Identify which cell holds the provided text, then report its [X, Y] central coordinate. 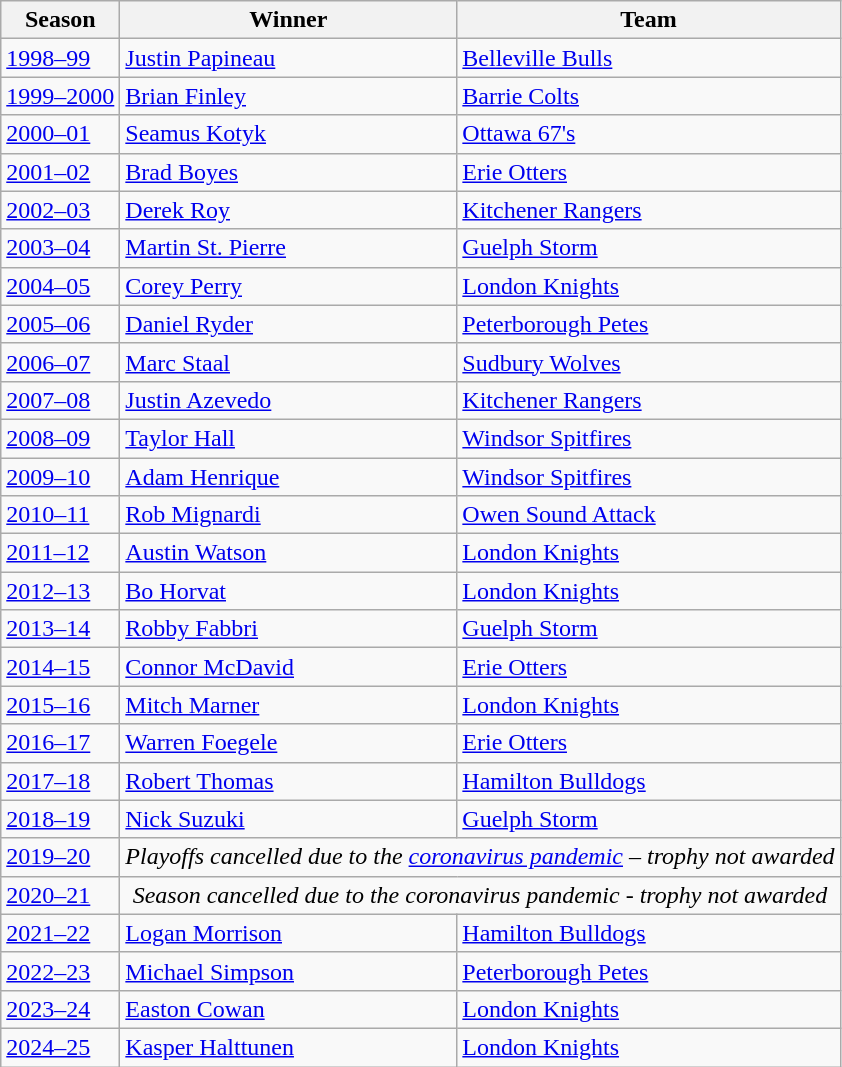
Kasper Halttunen [288, 1047]
2005–06 [60, 324]
2003–04 [60, 248]
2009–10 [60, 477]
Sudbury Wolves [648, 362]
Connor McDavid [288, 667]
Corey Perry [288, 286]
2011–12 [60, 553]
2017–18 [60, 781]
Marc Staal [288, 362]
2018–19 [60, 819]
2019–20 [60, 857]
Playoffs cancelled due to the coronavirus pandemic – trophy not awarded [480, 857]
2002–03 [60, 210]
2023–24 [60, 1009]
2000–01 [60, 134]
Nick Suzuki [288, 819]
Rob Mignardi [288, 515]
Adam Henrique [288, 477]
2007–08 [60, 400]
Barrie Colts [648, 96]
2021–22 [60, 933]
2016–17 [60, 743]
2004–05 [60, 286]
Robert Thomas [288, 781]
1999–2000 [60, 96]
Brian Finley [288, 96]
Season [60, 20]
Derek Roy [288, 210]
2013–14 [60, 629]
Austin Watson [288, 553]
Daniel Ryder [288, 324]
Martin St. Pierre [288, 248]
2008–09 [60, 438]
Owen Sound Attack [648, 515]
Team [648, 20]
Seamus Kotyk [288, 134]
2001–02 [60, 172]
Belleville Bulls [648, 58]
2010–11 [60, 515]
Ottawa 67's [648, 134]
Bo Horvat [288, 591]
Warren Foegele [288, 743]
2014–15 [60, 667]
Winner [288, 20]
Taylor Hall [288, 438]
2015–16 [60, 705]
Justin Azevedo [288, 400]
Mitch Marner [288, 705]
1998–99 [60, 58]
Brad Boyes [288, 172]
Season cancelled due to the coronavirus pandemic - trophy not awarded [480, 895]
Logan Morrison [288, 933]
2020–21 [60, 895]
2012–13 [60, 591]
Justin Papineau [288, 58]
2022–23 [60, 971]
Easton Cowan [288, 1009]
Robby Fabbri [288, 629]
2024–25 [60, 1047]
2006–07 [60, 362]
Michael Simpson [288, 971]
